Return (X, Y) of the center of cell containing provided text 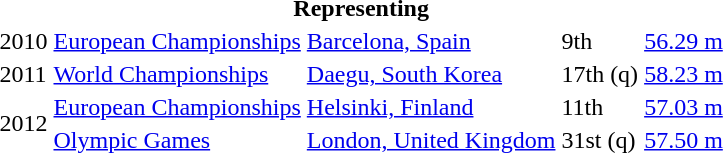
9th (600, 41)
Barcelona, Spain (431, 41)
11th (600, 107)
Daegu, South Korea (431, 74)
17th (q) (600, 74)
Helsinki, Finland (431, 107)
World Championships (177, 74)
